Find where the given text appears and provide that cell's center as (x, y) coordinate. 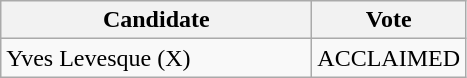
Candidate (156, 20)
ACCLAIMED (389, 58)
Yves Levesque (X) (156, 58)
Vote (389, 20)
